Determine the (X, Y) coordinate at the center of the cell enclosing the given text.  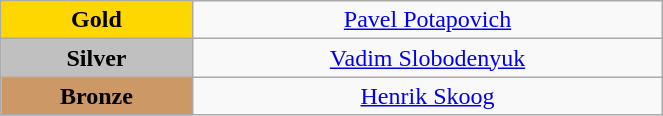
Pavel Potapovich (428, 20)
Gold (96, 20)
Henrik Skoog (428, 96)
Vadim Slobodenyuk (428, 58)
Bronze (96, 96)
Silver (96, 58)
